Scan for the cell matching the given text and deliver its [X, Y] coordinate at center. 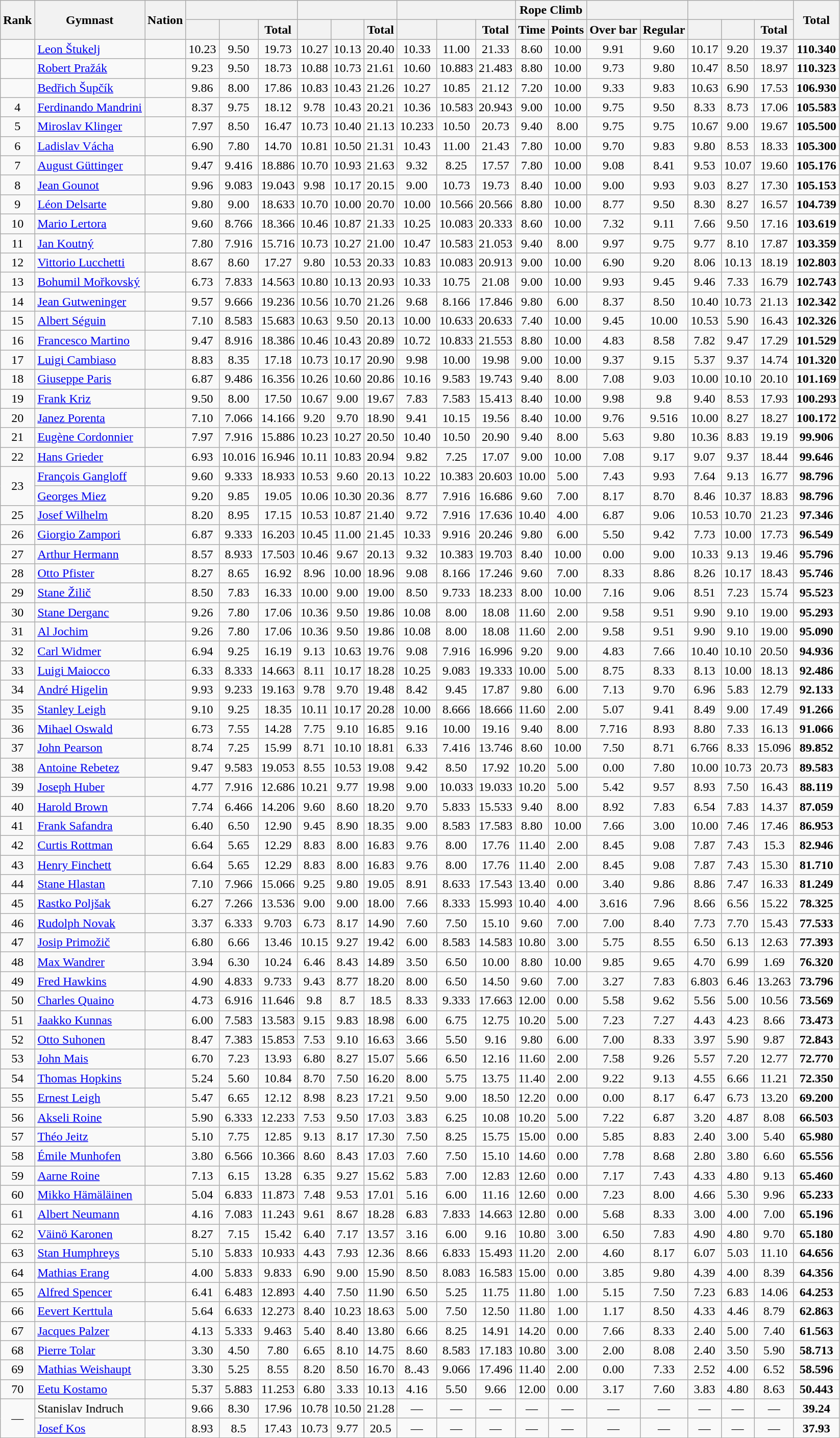
61 [17, 1214]
43 [17, 865]
Harold Brown [90, 806]
78.325 [817, 904]
10.45 [314, 534]
4.40 [314, 1292]
32 [17, 651]
9.703 [278, 923]
Mikko Hämäläinen [90, 1195]
Henry Finchett [90, 865]
20.913 [495, 263]
12.63 [774, 943]
1.69 [774, 962]
104.739 [817, 204]
18.666 [495, 709]
21.553 [495, 340]
9.82 [416, 457]
Josef Wilhelm [90, 515]
19 [17, 399]
99.906 [817, 437]
19.19 [774, 437]
4.87 [738, 1117]
8.23 [347, 1098]
8.11 [314, 671]
19.37 [774, 49]
Pierre Tolar [90, 1350]
Antoine Rebetez [90, 767]
16.47 [278, 127]
Stan Humphreys [90, 1253]
30 [17, 612]
Rudolph Novak [90, 923]
Otto Pfister [90, 574]
89.852 [817, 748]
7.066 [239, 418]
7.266 [239, 904]
10.933 [278, 1253]
18 [17, 379]
10.366 [278, 1156]
18.97 [774, 68]
Luigi Maiocco [90, 671]
17.583 [495, 826]
10.85 [456, 88]
Bedřich Šupčík [90, 88]
70 [17, 1389]
8.96 [314, 574]
6.52 [774, 1370]
16.356 [278, 379]
9.17 [664, 457]
Over bar [613, 30]
Jean Gutweninger [90, 302]
19.08 [381, 767]
Robert Pražák [90, 68]
4.23 [738, 1020]
17.50 [278, 399]
4.73 [202, 1001]
Alfred Spencer [90, 1292]
12.686 [278, 787]
21.00 [381, 243]
7.78 [613, 1156]
Väinö Karonen [90, 1234]
25 [17, 515]
46 [17, 923]
12.79 [774, 690]
7.74 [202, 806]
11.873 [278, 1195]
Hans Grieder [90, 457]
21.053 [495, 243]
7.083 [239, 1214]
9.11 [664, 224]
7.70 [738, 923]
14.74 [774, 360]
27 [17, 554]
8.766 [239, 224]
14.563 [278, 282]
15.683 [278, 321]
20.33 [381, 263]
17.846 [495, 302]
15.42 [278, 1234]
10.06 [314, 495]
105.583 [817, 107]
7.82 [704, 340]
Max Wandrer [90, 962]
10.566 [456, 204]
Points [567, 30]
9.066 [456, 1370]
20.94 [381, 457]
6.27 [202, 904]
99.646 [817, 457]
Ferdinando Mandrini [90, 107]
50 [17, 1001]
8.73 [738, 107]
3.20 [704, 1117]
14.70 [278, 146]
6.633 [239, 1311]
105.300 [817, 146]
17.57 [495, 165]
13.40 [532, 884]
3.616 [613, 904]
9.43 [314, 981]
18.27 [774, 418]
62.863 [817, 1311]
18.386 [278, 340]
4.50 [239, 1350]
65.196 [817, 1214]
14.206 [278, 806]
Stanislav Indruch [90, 1408]
18.5 [381, 1001]
16.85 [381, 729]
10.07 [738, 165]
8.35 [239, 360]
8 [17, 185]
9.516 [664, 418]
17 [17, 360]
55 [17, 1098]
Aarne Roine [90, 1175]
13.20 [774, 1098]
69 [17, 1370]
95.796 [817, 554]
14.91 [495, 1331]
5.57 [704, 1059]
5.883 [239, 1389]
4.39 [704, 1273]
11.253 [278, 1389]
21.31 [381, 146]
Akseli Roine [90, 1117]
20.40 [381, 49]
16.92 [278, 574]
86.953 [817, 826]
42 [17, 845]
6.99 [738, 962]
10.22 [416, 476]
66.503 [817, 1117]
6.56 [738, 904]
5.16 [416, 1195]
20.246 [495, 534]
72.350 [817, 1078]
21.40 [381, 515]
14.06 [774, 1292]
7.416 [456, 748]
94.936 [817, 651]
110.340 [817, 49]
21.61 [381, 68]
63 [17, 1253]
3.37 [202, 923]
9.833 [278, 1273]
Eevert Kerttula [90, 1311]
15.533 [495, 806]
65.980 [817, 1136]
6.96 [704, 690]
7.15 [239, 1234]
102.803 [817, 263]
Stane Derganc [90, 612]
8.57 [202, 554]
Regular [664, 30]
81.710 [817, 865]
17.183 [495, 1350]
4.55 [704, 1078]
17.43 [278, 1428]
6.15 [239, 1175]
58.713 [817, 1350]
12.85 [278, 1136]
91.066 [817, 729]
15.22 [774, 904]
8.91 [416, 884]
8.95 [239, 515]
5 [17, 127]
15.886 [278, 437]
18.33 [774, 146]
19.033 [495, 787]
20.89 [381, 340]
64.356 [817, 1273]
8.13 [704, 671]
12.20 [532, 1098]
64.253 [817, 1292]
Joseph Huber [90, 787]
10.78 [314, 1408]
Curtis Rottman [90, 845]
13.536 [278, 904]
37.93 [817, 1428]
15.99 [278, 748]
Carl Widmer [90, 651]
20.21 [381, 107]
Arthur Hermann [90, 554]
John Mais [90, 1059]
8.42 [416, 690]
Giorgio Zampori [90, 534]
1.17 [613, 1311]
12.75 [495, 1020]
64.656 [817, 1253]
9.97 [613, 243]
18.81 [381, 748]
41 [17, 826]
6.93 [202, 457]
72.770 [817, 1059]
18.96 [381, 574]
64 [17, 1273]
5.60 [239, 1078]
13 [17, 282]
4.833 [239, 981]
6.30 [239, 962]
18.98 [381, 1020]
7.46 [738, 826]
Miroslav Klinger [90, 127]
12.90 [278, 826]
20.93 [381, 282]
8.41 [664, 165]
31 [17, 632]
Leon Štukelj [90, 49]
105.176 [817, 165]
102.326 [817, 321]
19.56 [495, 418]
20.633 [495, 321]
Émile Munhofen [90, 1156]
21.23 [774, 515]
20.15 [381, 185]
16.996 [495, 651]
17.86 [278, 88]
16.583 [495, 1273]
15.493 [495, 1253]
15.993 [495, 904]
5.47 [202, 1098]
4.66 [704, 1195]
14.50 [495, 981]
106.930 [817, 88]
6.35 [314, 1175]
6.466 [239, 806]
5.85 [613, 1136]
23 [17, 486]
19.743 [495, 379]
5.03 [738, 1253]
12.77 [774, 1059]
Jaakko Kunnas [90, 1020]
65.180 [817, 1234]
5.63 [613, 437]
105.500 [817, 127]
9.463 [278, 1331]
77.393 [817, 943]
14.166 [278, 418]
15.3 [774, 845]
8.46 [704, 495]
8.74 [202, 748]
Fred Hawkins [90, 981]
13.57 [381, 1234]
34 [17, 690]
17.16 [774, 224]
95.523 [817, 593]
8.916 [239, 340]
8.51 [704, 593]
19.236 [278, 302]
8.06 [704, 263]
3.27 [613, 981]
17.01 [381, 1195]
10.16 [416, 379]
59 [17, 1175]
9.07 [704, 457]
6.60 [774, 1156]
Charles Quaino [90, 1001]
Mihael Oswald [90, 729]
81.249 [817, 884]
8.666 [456, 709]
19.16 [495, 729]
18.233 [495, 593]
16.70 [381, 1370]
103.359 [817, 243]
20 [17, 418]
Ernest Leigh [90, 1098]
8.47 [202, 1039]
18.366 [278, 224]
August Güttinger [90, 165]
3.94 [202, 962]
15.066 [278, 884]
14.90 [381, 923]
Thomas Hopkins [90, 1078]
11.90 [381, 1292]
10.033 [456, 787]
17.07 [495, 457]
19.76 [381, 651]
3.33 [347, 1389]
18.633 [278, 204]
57 [17, 1136]
101.169 [817, 379]
10.84 [278, 1078]
6 [17, 146]
19.42 [381, 943]
95.090 [817, 632]
11.646 [278, 1001]
9.73 [613, 68]
100.293 [817, 399]
5.04 [202, 1195]
5.68 [613, 1214]
19.333 [495, 671]
Josef Kos [90, 1428]
19.703 [495, 554]
9.23 [202, 68]
17.21 [381, 1098]
7.383 [239, 1039]
8.083 [456, 1273]
6.54 [704, 806]
8.90 [347, 826]
20.86 [381, 379]
13.746 [495, 748]
Time [532, 30]
11.21 [774, 1078]
11.20 [532, 1253]
9.46 [704, 282]
15.716 [278, 243]
22 [17, 457]
Frank Safandra [90, 826]
15.43 [774, 923]
4.77 [202, 787]
6.25 [456, 1117]
14.89 [381, 962]
9.72 [416, 515]
36 [17, 729]
8.633 [456, 884]
92.133 [817, 690]
20.603 [495, 476]
8.933 [239, 554]
8.26 [704, 574]
18.13 [774, 671]
9.61 [314, 1214]
14.37 [774, 806]
19.60 [774, 165]
89.583 [817, 767]
Francesco Martino [90, 340]
82.946 [817, 845]
13.28 [278, 1175]
16.77 [774, 476]
5.66 [416, 1059]
8.63 [774, 1389]
15.853 [278, 1039]
58.596 [817, 1370]
14.75 [381, 1350]
Stanley Leigh [90, 709]
17.27 [278, 263]
95.293 [817, 612]
14.28 [278, 729]
12.273 [278, 1311]
Léon Delsarte [90, 204]
9.67 [347, 554]
3.97 [704, 1039]
40 [17, 806]
6.75 [456, 1020]
8.7 [347, 1001]
3.40 [613, 884]
20.36 [381, 495]
17.636 [495, 515]
7.32 [613, 224]
18.886 [278, 165]
18.00 [381, 904]
10.37 [738, 495]
95.746 [817, 574]
5.07 [613, 709]
11.10 [774, 1253]
19.163 [278, 690]
16.946 [278, 457]
7.64 [704, 476]
110.323 [817, 68]
Vittorio Lucchetti [90, 263]
12.50 [495, 1311]
11.75 [495, 1292]
9.666 [239, 302]
65.556 [817, 1156]
8..43 [416, 1370]
Théo Jeitz [90, 1136]
21 [17, 437]
Mathias Erang [90, 1273]
17.53 [774, 88]
26 [17, 534]
Ladislav Vácha [90, 146]
11 [17, 243]
5.15 [613, 1292]
Jan Koutný [90, 243]
21.483 [495, 68]
9.62 [664, 1001]
18.73 [278, 68]
Eugène Cordonnier [90, 437]
19.46 [774, 554]
52 [17, 1039]
15.62 [381, 1175]
7.55 [239, 729]
17.96 [278, 1408]
10.233 [416, 127]
9.87 [774, 1039]
19.053 [278, 767]
21.28 [381, 1408]
15.30 [774, 865]
65.233 [817, 1195]
10.93 [347, 165]
10 [17, 224]
Albert Séguin [90, 321]
73.473 [817, 1020]
15.74 [774, 593]
92.486 [817, 671]
15.07 [381, 1059]
10.88 [314, 68]
8.92 [613, 806]
3.66 [416, 1039]
18.63 [381, 1311]
Albert Neumann [90, 1214]
18.50 [495, 1098]
69.200 [817, 1098]
44 [17, 884]
12.233 [278, 1117]
16 [17, 340]
10.81 [314, 146]
102.743 [817, 282]
10.883 [456, 68]
9.416 [239, 165]
8.68 [664, 1156]
73.569 [817, 1001]
12.16 [495, 1059]
12.36 [381, 1253]
Bohumil Mořkovský [90, 282]
18.12 [278, 107]
7.16 [613, 593]
9.916 [456, 534]
3.85 [613, 1273]
72.843 [817, 1039]
53 [17, 1059]
17.93 [774, 399]
21.12 [495, 88]
16.686 [495, 495]
101.529 [817, 340]
65.460 [817, 1175]
6.766 [704, 748]
10.30 [347, 495]
Rank [17, 20]
10.21 [314, 787]
9.22 [613, 1078]
62 [17, 1234]
16.57 [774, 204]
6.70 [202, 1059]
9.65 [664, 962]
15 [17, 321]
96.549 [817, 534]
20.333 [495, 224]
13.263 [774, 981]
6.13 [738, 943]
5.42 [613, 787]
9.68 [416, 302]
102.342 [817, 302]
61.563 [817, 1331]
John Pearson [90, 748]
6.94 [202, 651]
54 [17, 1078]
20.10 [774, 379]
17.49 [774, 709]
7.96 [664, 904]
37 [17, 748]
9.33 [613, 88]
5.64 [202, 1311]
9.486 [239, 379]
18.19 [774, 263]
Nation [165, 20]
13.80 [381, 1331]
48 [17, 962]
10.016 [239, 457]
29 [17, 593]
6.803 [704, 981]
21.45 [381, 534]
20.943 [495, 107]
14.60 [532, 1156]
8.65 [239, 574]
7.48 [314, 1195]
Josip Primožič [90, 943]
8.5 [239, 1428]
Janez Porenta [90, 418]
11.243 [278, 1214]
16.203 [278, 534]
Eetu Kostamo [90, 1389]
12.83 [495, 1175]
39.24 [817, 1408]
60 [17, 1195]
13.75 [495, 1078]
3.17 [613, 1389]
7.966 [239, 884]
7.47 [738, 884]
2.52 [704, 1370]
Jacques Palzer [90, 1331]
7 [17, 165]
9.233 [239, 690]
56 [17, 1117]
21.63 [381, 165]
50.443 [817, 1389]
Stane Žilič [90, 593]
15.75 [495, 1136]
15.413 [495, 399]
8.79 [774, 1311]
15.096 [774, 748]
17.18 [278, 360]
André Higelin [90, 690]
38 [17, 767]
97.346 [817, 515]
13.93 [278, 1059]
10.72 [416, 340]
5.56 [704, 1001]
16.20 [381, 1078]
16.63 [381, 1039]
11.16 [495, 1195]
François Gangloff [90, 476]
39 [17, 787]
18.83 [774, 495]
17.246 [495, 574]
Georges Miez [90, 495]
17.496 [495, 1370]
18.44 [774, 457]
Mario Lertora [90, 224]
10.24 [278, 962]
8.49 [704, 709]
13.46 [278, 943]
6.566 [239, 1156]
17.15 [278, 515]
51 [17, 1020]
16.79 [774, 282]
17.543 [495, 884]
45 [17, 904]
20.28 [381, 709]
Rope Climb [551, 10]
87.059 [817, 806]
91.266 [817, 709]
13.583 [278, 1020]
20.70 [381, 204]
19.48 [381, 690]
19.043 [278, 185]
6.483 [239, 1292]
101.320 [817, 360]
2.80 [704, 1156]
18.933 [278, 476]
66 [17, 1311]
Al Jochim [90, 632]
Otto Suhonen [90, 1039]
73.796 [817, 981]
18.43 [774, 574]
10.633 [456, 321]
Jean Gounot [90, 185]
15.90 [381, 1273]
7.93 [347, 1253]
49 [17, 981]
4.60 [613, 1253]
76.320 [817, 962]
17.73 [774, 534]
8.39 [774, 1273]
12.80 [532, 1214]
14.583 [495, 943]
8.98 [314, 1098]
21.43 [495, 146]
58 [17, 1156]
65 [17, 1292]
47 [17, 943]
6.41 [202, 1292]
Gymnast [90, 20]
Luigi Cambiaso [90, 360]
7.58 [613, 1059]
105.153 [817, 185]
Giuseppe Paris [90, 379]
8.58 [664, 340]
4 [17, 107]
7.716 [613, 729]
7.22 [613, 1117]
14 [17, 302]
10.26 [314, 379]
3.16 [416, 1234]
35 [17, 709]
67 [17, 1331]
Frank Kriz [90, 399]
10.75 [456, 282]
14.20 [532, 1331]
16.13 [774, 729]
9.91 [613, 49]
103.619 [817, 224]
17.46 [774, 826]
5.24 [202, 1078]
7.27 [664, 1020]
6.916 [239, 1001]
12 [17, 263]
Stane Hlastan [90, 884]
68 [17, 1350]
20.5 [381, 1428]
88.119 [817, 787]
17.503 [278, 554]
5.58 [613, 1001]
33 [17, 671]
6.47 [704, 1098]
12.12 [278, 1098]
5.30 [738, 1195]
17.92 [495, 767]
4.13 [202, 1331]
21.08 [495, 282]
20.566 [495, 204]
17.663 [495, 1001]
77.533 [817, 923]
Rastko Poljšak [90, 904]
4.46 [738, 1311]
8.75 [613, 671]
12.893 [278, 1292]
18.90 [381, 418]
9 [17, 204]
100.172 [817, 418]
6.07 [704, 1253]
Mathias Weishaupt [90, 1370]
17.29 [774, 340]
28 [17, 574]
5.333 [239, 1331]
4.70 [704, 962]
16.19 [278, 651]
10.833 [456, 340]
